Scan for the cell matching the given text and deliver its (X, Y) coordinate at center. 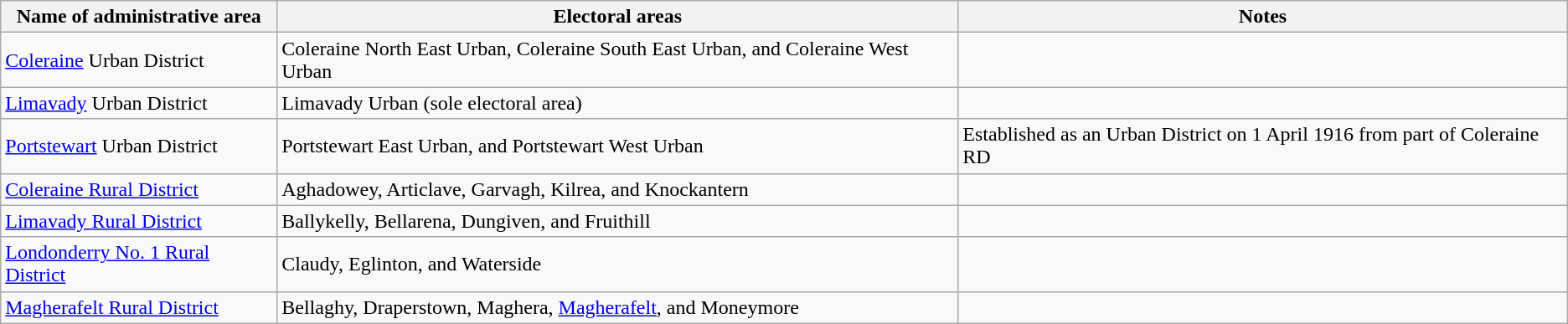
Coleraine Rural District (139, 189)
Name of administrative area (139, 17)
Bellaghy, Draperstown, Maghera, Magherafelt, and Moneymore (618, 307)
Coleraine Urban District (139, 60)
Notes (1263, 17)
Londonderry No. 1 Rural District (139, 265)
Limavady Urban (sole electoral area) (618, 103)
Magherafelt Rural District (139, 307)
Claudy, Eglinton, and Waterside (618, 265)
Limavady Urban District (139, 103)
Coleraine North East Urban, Coleraine South East Urban, and Coleraine West Urban (618, 60)
Limavady Rural District (139, 221)
Electoral areas (618, 17)
Established as an Urban District on 1 April 1916 from part of Coleraine RD (1263, 146)
Aghadowey, Articlave, Garvagh, Kilrea, and Knockantern (618, 189)
Ballykelly, Bellarena, Dungiven, and Fruithill (618, 221)
Portstewart East Urban, and Portstewart West Urban (618, 146)
Portstewart Urban District (139, 146)
